Provide the [X, Y] coordinate of the cell's center where the given text is located.  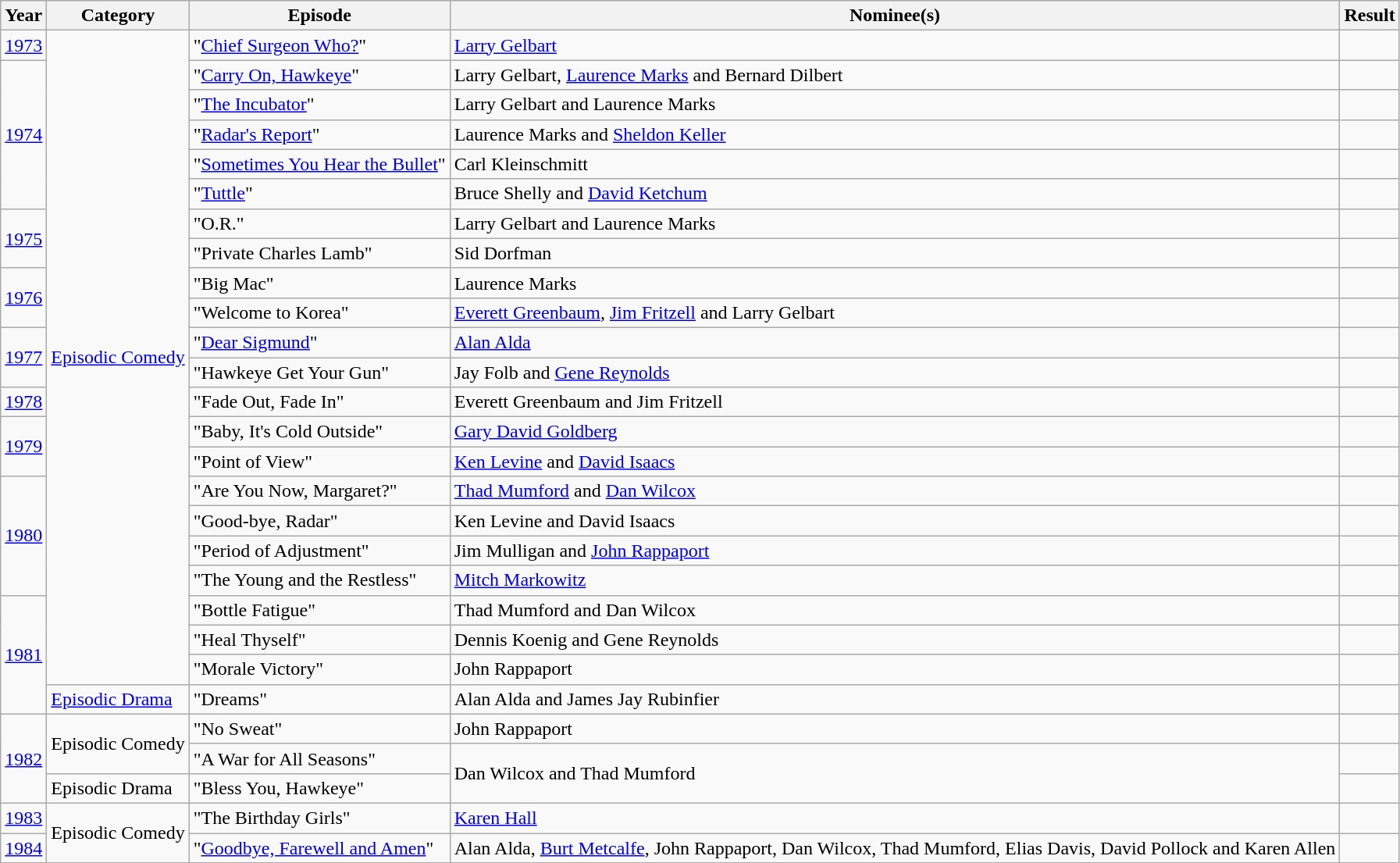
Larry Gelbart, Laurence Marks and Bernard Dilbert [895, 75]
Jim Mulligan and John Rappaport [895, 551]
Karen Hall [895, 818]
"Sometimes You Hear the Bullet" [319, 164]
"Are You Now, Margaret?" [319, 491]
Laurence Marks and Sheldon Keller [895, 134]
"Bless You, Hawkeye" [319, 788]
Year [23, 16]
Alan Alda, Burt Metcalfe, John Rappaport, Dan Wilcox, Thad Mumford, Elias Davis, David Pollock and Karen Allen [895, 847]
"Period of Adjustment" [319, 551]
Alan Alda and James Jay Rubinfier [895, 699]
Nominee(s) [895, 16]
"Welcome to Korea" [319, 312]
Sid Dorfman [895, 253]
"Morale Victory" [319, 669]
"The Young and the Restless" [319, 580]
"No Sweat" [319, 729]
1973 [23, 45]
"Private Charles Lamb" [319, 253]
"Goodbye, Farewell and Amen" [319, 847]
1977 [23, 357]
"Baby, It's Cold Outside" [319, 432]
Carl Kleinschmitt [895, 164]
"Dreams" [319, 699]
Larry Gelbart [895, 45]
Everett Greenbaum and Jim Fritzell [895, 402]
Mitch Markowitz [895, 580]
Bruce Shelly and David Ketchum [895, 194]
"Dear Sigmund" [319, 342]
Result [1370, 16]
Alan Alda [895, 342]
1984 [23, 847]
Gary David Goldberg [895, 432]
"Point of View" [319, 462]
"Radar's Report" [319, 134]
1982 [23, 758]
"Bottle Fatigue" [319, 610]
"Chief Surgeon Who?" [319, 45]
"O.R." [319, 223]
1983 [23, 818]
1975 [23, 238]
1978 [23, 402]
Category [118, 16]
1979 [23, 447]
"Fade Out, Fade In" [319, 402]
"Heal Thyself" [319, 640]
Jay Folb and Gene Reynolds [895, 373]
"The Birthday Girls" [319, 818]
1981 [23, 654]
"The Incubator" [319, 105]
1974 [23, 134]
"Tuttle" [319, 194]
"A War for All Seasons" [319, 758]
Laurence Marks [895, 283]
"Carry On, Hawkeye" [319, 75]
Episode [319, 16]
1976 [23, 298]
Everett Greenbaum, Jim Fritzell and Larry Gelbart [895, 312]
"Big Mac" [319, 283]
Dan Wilcox and Thad Mumford [895, 773]
"Good-bye, Radar" [319, 521]
Dennis Koenig and Gene Reynolds [895, 640]
"Hawkeye Get Your Gun" [319, 373]
1980 [23, 536]
